Detect which cell encompasses the target text, then output its (X, Y) center coordinate. 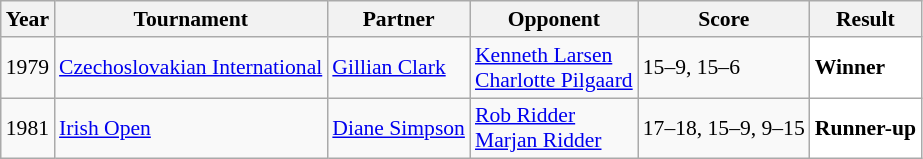
Opponent (554, 19)
Irish Open (190, 128)
Tournament (190, 19)
Gillian Clark (398, 68)
1981 (28, 128)
Result (866, 19)
Year (28, 19)
Kenneth Larsen Charlotte Pilgaard (554, 68)
Winner (866, 68)
Partner (398, 19)
Rob Ridder Marjan Ridder (554, 128)
1979 (28, 68)
Runner-up (866, 128)
17–18, 15–9, 9–15 (724, 128)
Czechoslovakian International (190, 68)
15–9, 15–6 (724, 68)
Score (724, 19)
Diane Simpson (398, 128)
